Determine the [X, Y] coordinate at the center of the cell enclosing the given text.  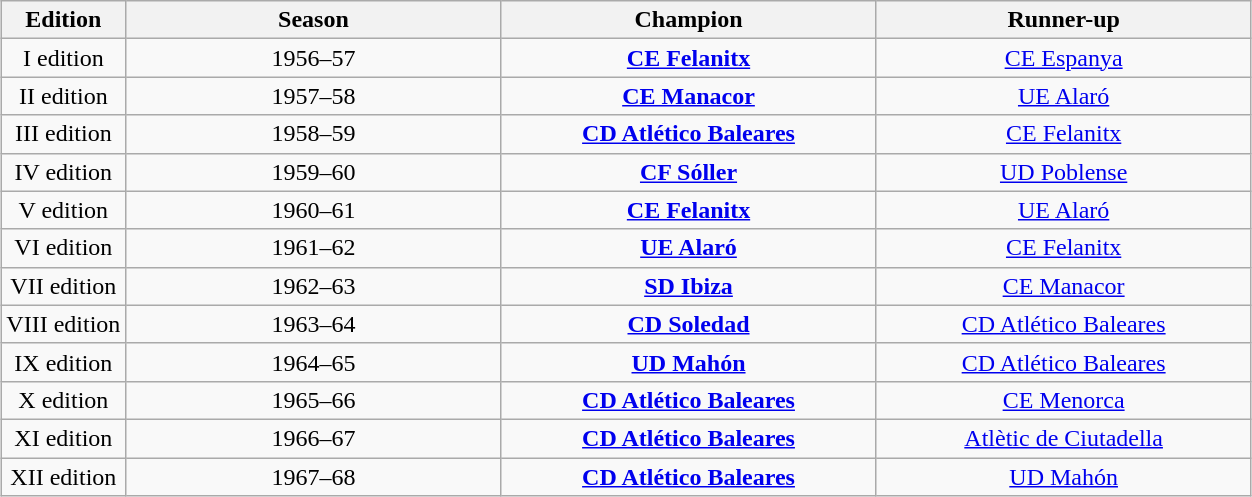
CF Sóller [688, 172]
1964–65 [314, 362]
Atlètic de Ciutadella [1064, 438]
CD Soledad [688, 324]
1958–59 [314, 134]
Runner-up [1064, 20]
UD Poblense [1064, 172]
X edition [64, 400]
1960–61 [314, 210]
Season [314, 20]
SD Ibiza [688, 286]
1966–67 [314, 438]
IX edition [64, 362]
1961–62 [314, 248]
II edition [64, 96]
III edition [64, 134]
Champion [688, 20]
1962–63 [314, 286]
IV edition [64, 172]
XII edition [64, 477]
I edition [64, 58]
XI edition [64, 438]
CE Espanya [1064, 58]
CE Menorca [1064, 400]
1967–68 [314, 477]
1959–60 [314, 172]
V edition [64, 210]
1963–64 [314, 324]
VI edition [64, 248]
VIII edition [64, 324]
1957–58 [314, 96]
VII edition [64, 286]
1965–66 [314, 400]
1956–57 [314, 58]
Edition [64, 20]
